Find where the given text appears and provide that cell's center as [x, y] coordinate. 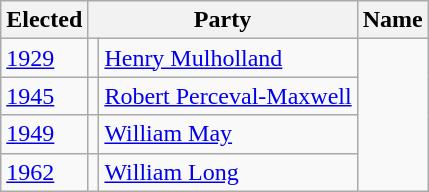
William Long [228, 172]
Elected [44, 20]
William May [228, 134]
Party [222, 20]
1962 [44, 172]
1929 [44, 58]
1949 [44, 134]
Name [392, 20]
1945 [44, 96]
Robert Perceval-Maxwell [228, 96]
Henry Mulholland [228, 58]
